Output the [x, y] coordinate of the center of the cell containing the given text.  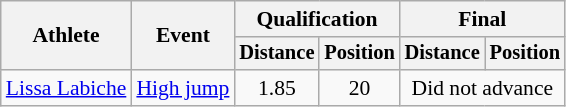
Event [182, 36]
High jump [182, 88]
Final [482, 19]
Qualification [316, 19]
Lissa Labiche [66, 88]
Athlete [66, 36]
1.85 [276, 88]
Did not advance [482, 88]
20 [359, 88]
